Find where the given text appears and provide that cell's center as (X, Y) coordinate. 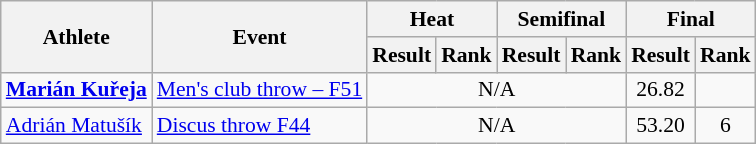
Event (260, 36)
Marián Kuřeja (76, 90)
Final (690, 19)
53.20 (660, 126)
Heat (432, 19)
Men's club throw – F51 (260, 90)
6 (726, 126)
Athlete (76, 36)
Adrián Matušík (76, 126)
Semifinal (562, 19)
Discus throw F44 (260, 126)
26.82 (660, 90)
